Output the [X, Y] coordinate of the center of the cell containing the given text.  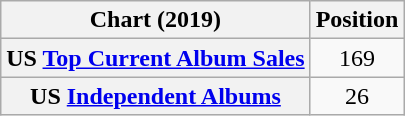
US Independent Albums [156, 96]
169 [357, 58]
US Top Current Album Sales [156, 58]
Chart (2019) [156, 20]
26 [357, 96]
Position [357, 20]
